Find where the given text appears and provide that cell's center as (X, Y) coordinate. 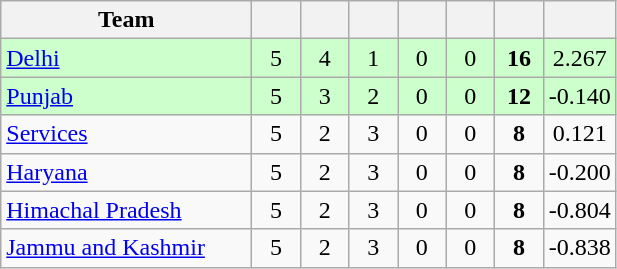
4 (324, 58)
0.121 (580, 134)
Himachal Pradesh (126, 210)
Haryana (126, 172)
Delhi (126, 58)
2.267 (580, 58)
Team (126, 20)
16 (520, 58)
Punjab (126, 96)
-0.140 (580, 96)
12 (520, 96)
1 (374, 58)
-0.200 (580, 172)
Services (126, 134)
Jammu and Kashmir (126, 248)
-0.838 (580, 248)
-0.804 (580, 210)
